Output the (x, y) coordinate of the center of the cell containing the given text.  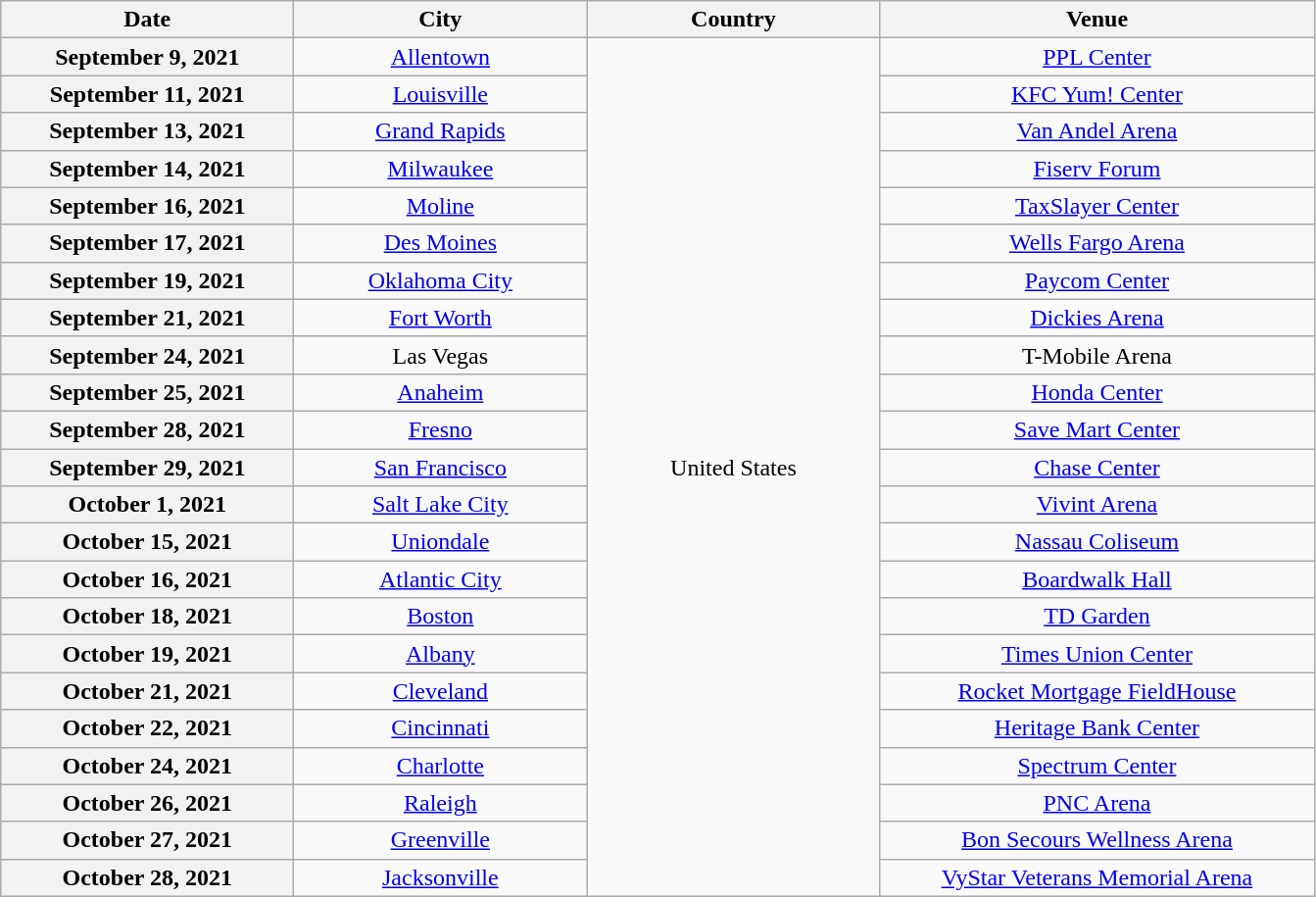
Boston (441, 617)
September 25, 2021 (147, 392)
October 16, 2021 (147, 579)
Date (147, 20)
October 19, 2021 (147, 654)
September 19, 2021 (147, 280)
Raleigh (441, 803)
Charlotte (441, 766)
Anaheim (441, 392)
Country (733, 20)
Oklahoma City (441, 280)
Cincinnati (441, 728)
October 28, 2021 (147, 877)
Greenville (441, 840)
October 27, 2021 (147, 840)
Van Andel Arena (1097, 131)
T-Mobile Arena (1097, 355)
San Francisco (441, 468)
October 1, 2021 (147, 505)
Louisville (441, 94)
United States (733, 467)
September 9, 2021 (147, 57)
Rocket Mortgage FieldHouse (1097, 691)
Uniondale (441, 542)
October 24, 2021 (147, 766)
Milwaukee (441, 169)
Chase Center (1097, 468)
September 13, 2021 (147, 131)
Vivint Arena (1097, 505)
September 28, 2021 (147, 429)
September 17, 2021 (147, 243)
VyStar Veterans Memorial Arena (1097, 877)
Fort Worth (441, 318)
Atlantic City (441, 579)
October 21, 2021 (147, 691)
PPL Center (1097, 57)
Fresno (441, 429)
October 15, 2021 (147, 542)
PNC Arena (1097, 803)
Des Moines (441, 243)
September 14, 2021 (147, 169)
September 21, 2021 (147, 318)
Fiserv Forum (1097, 169)
Times Union Center (1097, 654)
Grand Rapids (441, 131)
Boardwalk Hall (1097, 579)
September 11, 2021 (147, 94)
Paycom Center (1097, 280)
Las Vegas (441, 355)
Dickies Arena (1097, 318)
Heritage Bank Center (1097, 728)
September 16, 2021 (147, 206)
Jacksonville (441, 877)
September 24, 2021 (147, 355)
Spectrum Center (1097, 766)
City (441, 20)
TaxSlayer Center (1097, 206)
Honda Center (1097, 392)
Cleveland (441, 691)
Albany (441, 654)
Nassau Coliseum (1097, 542)
Bon Secours Wellness Arena (1097, 840)
Save Mart Center (1097, 429)
September 29, 2021 (147, 468)
October 18, 2021 (147, 617)
Venue (1097, 20)
Moline (441, 206)
Salt Lake City (441, 505)
KFC Yum! Center (1097, 94)
October 26, 2021 (147, 803)
TD Garden (1097, 617)
Wells Fargo Arena (1097, 243)
October 22, 2021 (147, 728)
Allentown (441, 57)
